Find where the given text appears and provide that cell's center as (X, Y) coordinate. 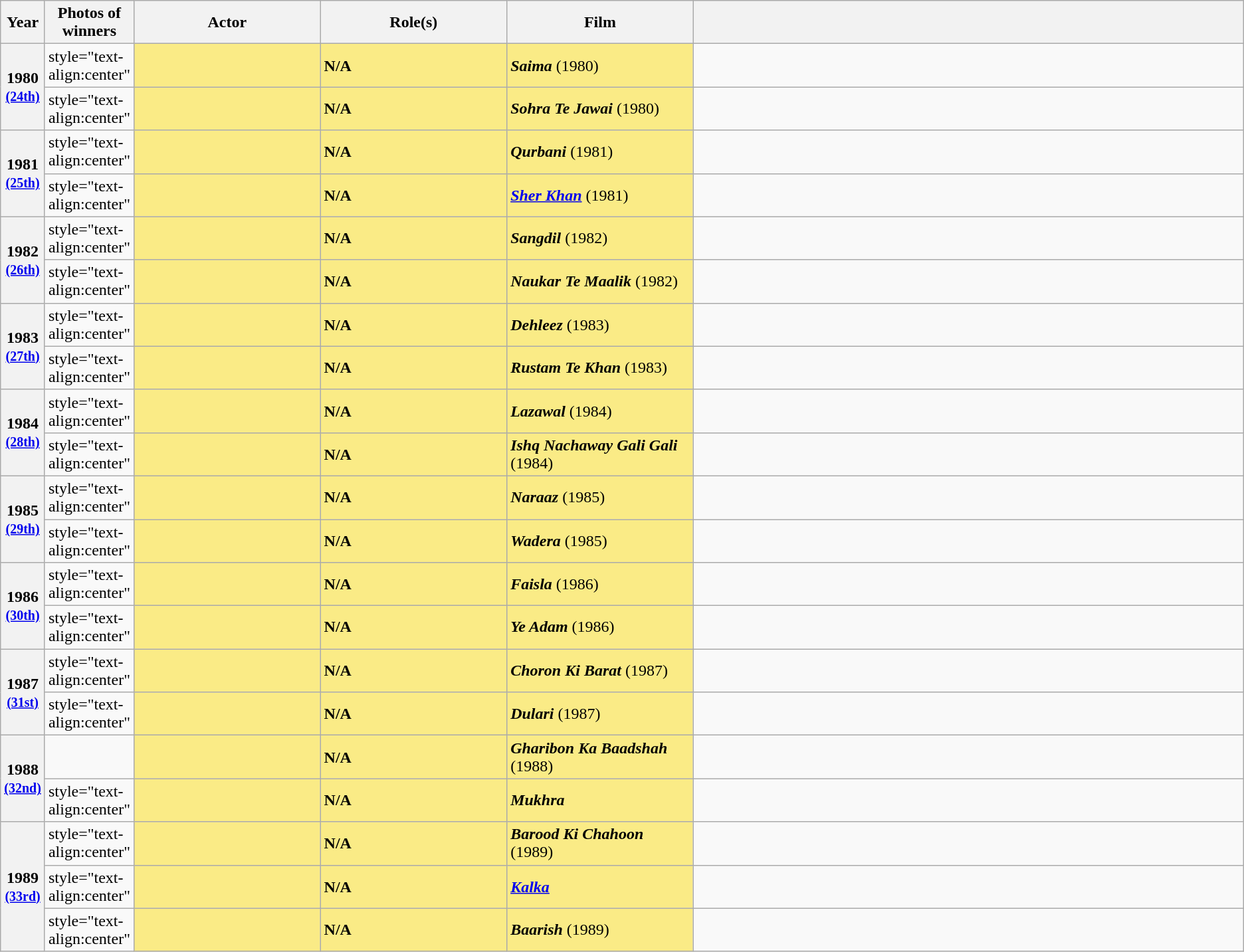
Choron Ki Barat (1987) (601, 671)
Naraaz (1985) (601, 497)
1980 (24th) (23, 87)
1989 (33rd) (23, 886)
1983 (27th) (23, 346)
Photos of winners (89, 23)
Saima (1980) (601, 65)
1987 (31st) (23, 692)
Gharibon Ka Baadshah (1988) (601, 757)
Kalka (601, 886)
Year (23, 23)
Ishq Nachaway Gali Gali (1984) (601, 454)
Lazawal (1984) (601, 411)
Ye Adam (1986) (601, 627)
Barood Ki Chahoon (1989) (601, 844)
Film (601, 23)
1986 (30th) (23, 606)
1988 (32nd) (23, 779)
Faisla (1986) (601, 585)
Mukhra (601, 800)
Sher Khan (1981) (601, 195)
1985 (29th) (23, 519)
1982 (26th) (23, 260)
Qurbani (1981) (601, 151)
1981 (25th) (23, 173)
Dulari (1987) (601, 714)
Role(s) (413, 23)
Naukar Te Maalik (1982) (601, 282)
Actor (227, 23)
Wadera (1985) (601, 541)
Baarish (1989) (601, 930)
Sangdil (1982) (601, 238)
Dehleez (1983) (601, 324)
Sohra Te Jawai (1980) (601, 109)
Rustam Te Khan (1983) (601, 368)
1984 (28th) (23, 432)
